Return (X, Y) of the center of cell containing provided text 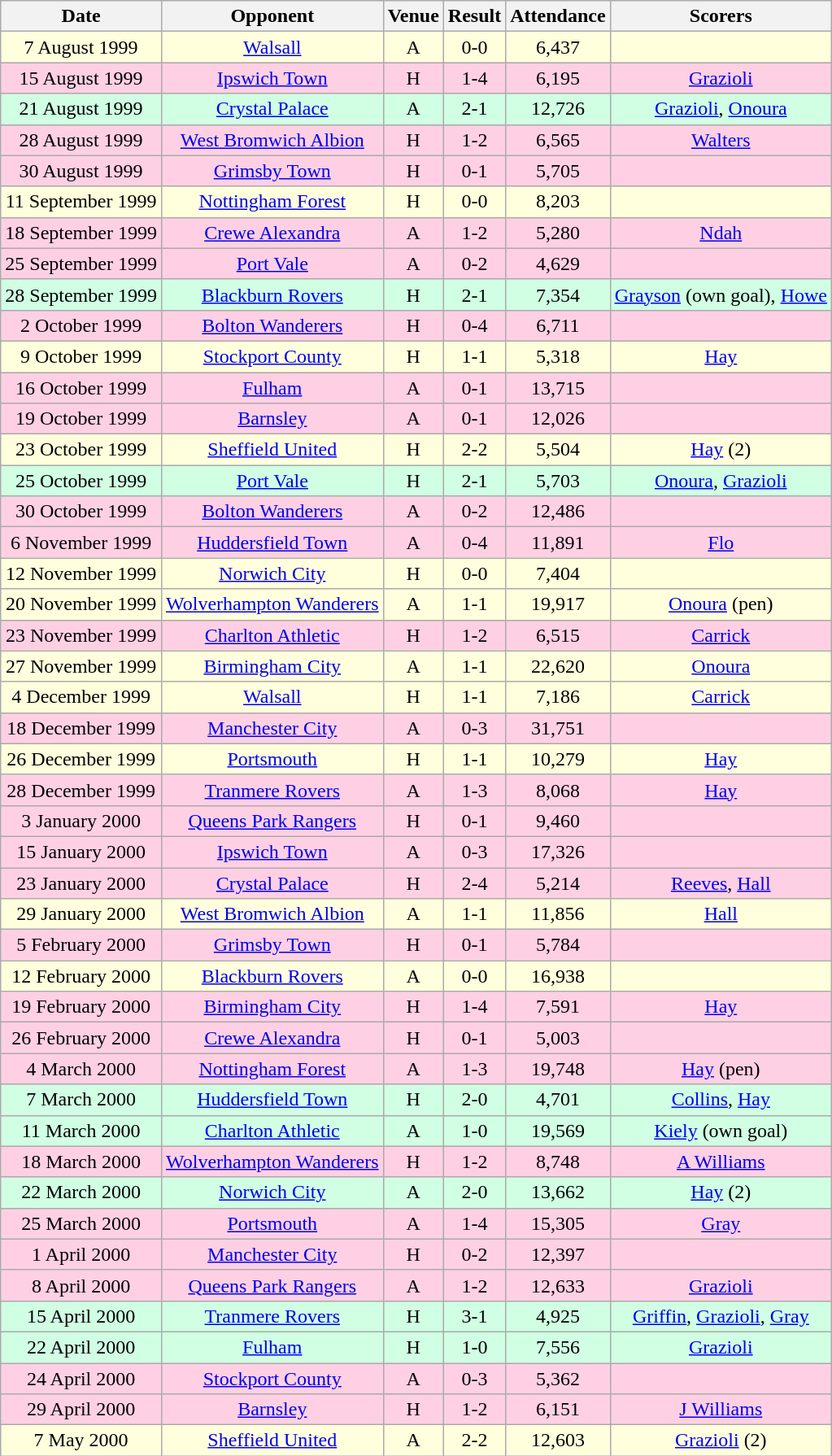
22,620 (558, 666)
12,397 (558, 1254)
4,925 (558, 1316)
7,591 (558, 1007)
Date (81, 16)
28 December 1999 (81, 790)
20 November 1999 (81, 604)
19,569 (558, 1131)
18 December 1999 (81, 728)
4 December 1999 (81, 697)
15 April 2000 (81, 1316)
18 March 2000 (81, 1162)
Grayson (own goal), Howe (721, 294)
5,362 (558, 1379)
Gray (721, 1223)
19,917 (558, 604)
13,662 (558, 1192)
1 April 2000 (81, 1254)
11,891 (558, 543)
8,748 (558, 1162)
12,026 (558, 419)
Venue (413, 16)
19 October 1999 (81, 419)
2-4 (474, 883)
Collins, Hay (721, 1100)
5,705 (558, 171)
7 May 2000 (81, 1441)
5,214 (558, 883)
21 August 1999 (81, 109)
Ndah (721, 233)
23 November 1999 (81, 635)
6,195 (558, 78)
13,715 (558, 388)
6,515 (558, 635)
7 August 1999 (81, 47)
27 November 1999 (81, 666)
19 February 2000 (81, 1007)
Onoura (721, 666)
30 October 1999 (81, 512)
28 August 1999 (81, 140)
5 February 2000 (81, 945)
Griffin, Grazioli, Gray (721, 1316)
Onoura, Grazioli (721, 481)
6 November 1999 (81, 543)
7,556 (558, 1347)
Grazioli (2) (721, 1441)
Attendance (558, 16)
11,856 (558, 914)
4,701 (558, 1100)
29 January 2000 (81, 914)
2 October 1999 (81, 325)
25 September 1999 (81, 264)
25 March 2000 (81, 1223)
30 August 1999 (81, 171)
26 February 2000 (81, 1038)
Scorers (721, 16)
6,711 (558, 325)
24 April 2000 (81, 1379)
4,629 (558, 264)
22 March 2000 (81, 1192)
16,938 (558, 976)
7,354 (558, 294)
Hay (pen) (721, 1069)
6,437 (558, 47)
Flo (721, 543)
12,726 (558, 109)
3-1 (474, 1316)
Onoura (pen) (721, 604)
5,280 (558, 233)
29 April 2000 (81, 1410)
4 March 2000 (81, 1069)
31,751 (558, 728)
8,068 (558, 790)
8 April 2000 (81, 1285)
16 October 1999 (81, 388)
6,565 (558, 140)
Opponent (272, 16)
7 March 2000 (81, 1100)
Grazioli, Onoura (721, 109)
28 September 1999 (81, 294)
5,003 (558, 1038)
15 January 2000 (81, 852)
11 September 1999 (81, 202)
7,186 (558, 697)
12,633 (558, 1285)
19,748 (558, 1069)
5,784 (558, 945)
18 September 1999 (81, 233)
12 February 2000 (81, 976)
12,486 (558, 512)
25 October 1999 (81, 481)
9,460 (558, 821)
J Williams (721, 1410)
5,703 (558, 481)
5,318 (558, 356)
A Williams (721, 1162)
15,305 (558, 1223)
22 April 2000 (81, 1347)
12 November 1999 (81, 573)
Hall (721, 914)
10,279 (558, 759)
Reeves, Hall (721, 883)
17,326 (558, 852)
Result (474, 16)
26 December 1999 (81, 759)
23 January 2000 (81, 883)
8,203 (558, 202)
3 January 2000 (81, 821)
5,504 (558, 450)
11 March 2000 (81, 1131)
9 October 1999 (81, 356)
23 October 1999 (81, 450)
15 August 1999 (81, 78)
Walters (721, 140)
12,603 (558, 1441)
6,151 (558, 1410)
Kiely (own goal) (721, 1131)
7,404 (558, 573)
